Provide the (x, y) coordinate of the cell's center where the given text is located.  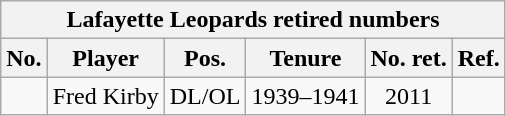
Pos. (205, 58)
Ref. (478, 58)
Tenure (306, 58)
No. (24, 58)
No. ret. (408, 58)
2011 (408, 96)
1939–1941 (306, 96)
Fred Kirby (106, 96)
Lafayette Leopards retired numbers (254, 20)
DL/OL (205, 96)
Player (106, 58)
